For the text-containing cell, return its midpoint in [X, Y] coordinate format. 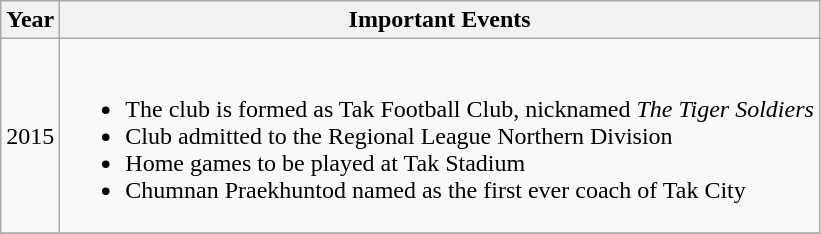
Year [30, 20]
2015 [30, 136]
Important Events [440, 20]
